Locate the cell with the specified text and output its (X, Y) center coordinate. 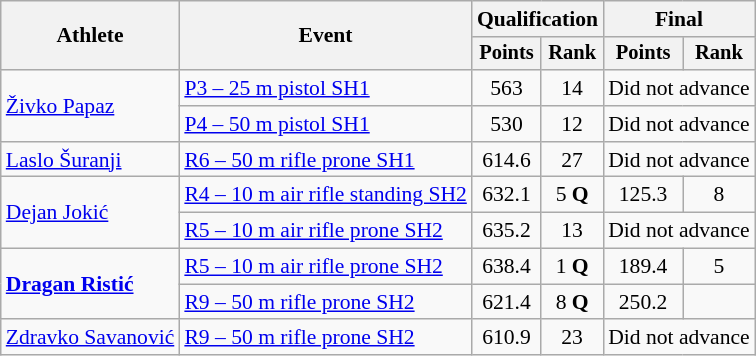
530 (506, 124)
250.2 (643, 302)
12 (572, 124)
13 (572, 231)
638.4 (506, 267)
563 (506, 88)
Event (326, 36)
14 (572, 88)
P4 – 50 m pistol SH1 (326, 124)
Dragan Ristić (90, 284)
621.4 (506, 302)
Athlete (90, 36)
Final (679, 19)
5 Q (572, 195)
614.6 (506, 160)
Qualification (538, 19)
1 Q (572, 267)
Dejan Jokić (90, 212)
8 Q (572, 302)
R4 – 10 m air rifle standing SH2 (326, 195)
5 (719, 267)
635.2 (506, 231)
Zdravko Savanović (90, 338)
23 (572, 338)
8 (719, 195)
125.3 (643, 195)
Laslo Šuranji (90, 160)
27 (572, 160)
632.1 (506, 195)
Živko Papaz (90, 106)
189.4 (643, 267)
610.9 (506, 338)
R6 – 50 m rifle prone SH1 (326, 160)
P3 – 25 m pistol SH1 (326, 88)
